Pinpoint the cell where the given text exists, returning its (X, Y) midpoint coordinate. 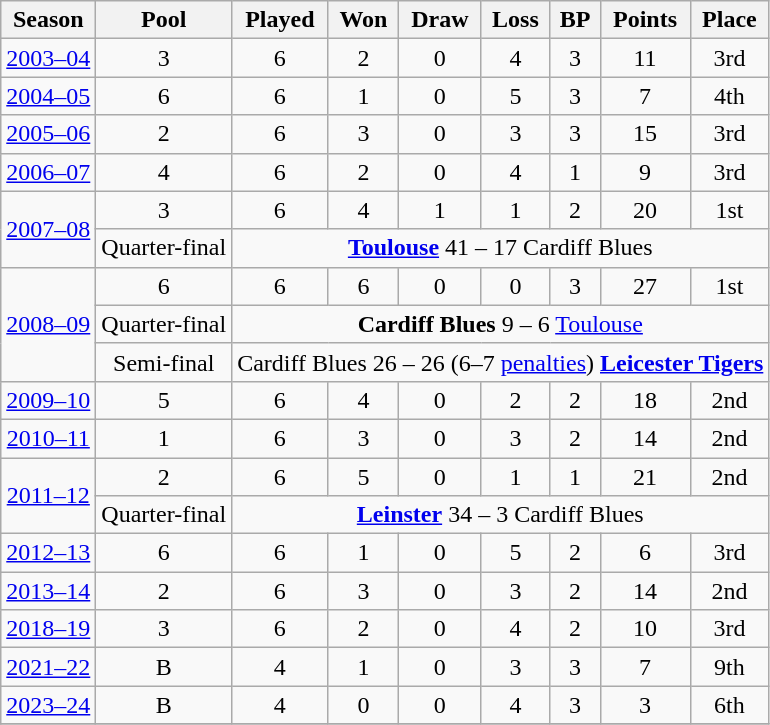
Place (730, 20)
Semi-final (164, 362)
9th (730, 667)
2008–09 (48, 324)
2013–14 (48, 591)
2010–11 (48, 438)
18 (645, 400)
2012–13 (48, 553)
2007–08 (48, 229)
Loss (516, 20)
Won (364, 20)
Leinster 34 – 3 Cardiff Blues (500, 515)
2023–24 (48, 705)
Toulouse 41 – 17 Cardiff Blues (500, 248)
20 (645, 210)
2009–10 (48, 400)
Draw (440, 20)
Played (280, 20)
4th (730, 96)
15 (645, 134)
2005–06 (48, 134)
2018–19 (48, 629)
21 (645, 477)
6th (730, 705)
BP (575, 20)
2021–22 (48, 667)
27 (645, 286)
Pool (164, 20)
2006–07 (48, 172)
9 (645, 172)
2011–12 (48, 496)
Cardiff Blues 9 – 6 Toulouse (500, 324)
Points (645, 20)
Cardiff Blues 26 – 26 (6–7 penalties) Leicester Tigers (500, 362)
10 (645, 629)
2003–04 (48, 58)
11 (645, 58)
2004–05 (48, 96)
Season (48, 20)
